For the text-containing cell, return its midpoint in (X, Y) coordinate format. 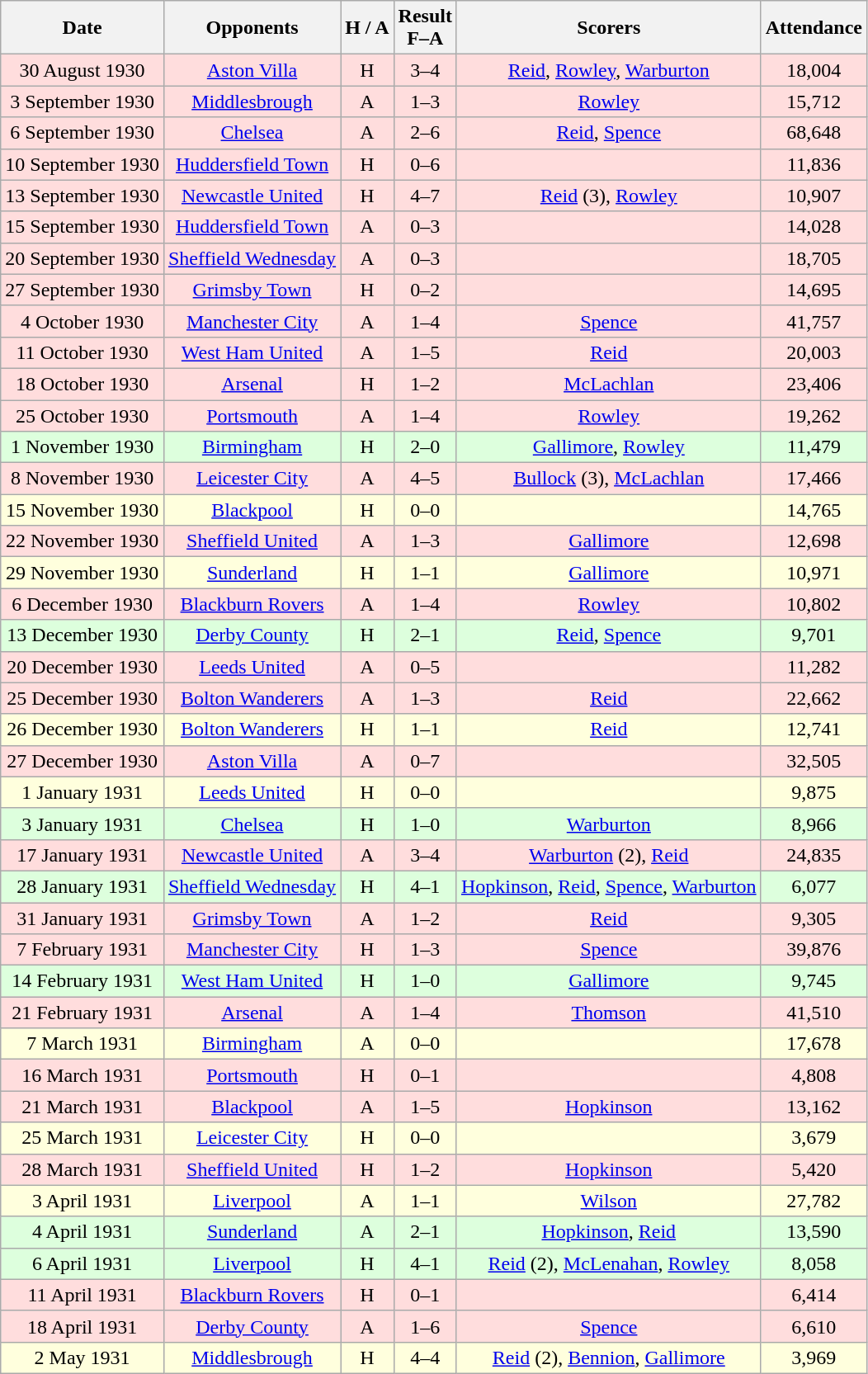
68,648 (814, 133)
22,662 (814, 698)
0–2 (425, 290)
Reid (3), Rowley (609, 196)
15 November 1930 (83, 510)
3,679 (814, 1138)
Wilson (609, 1201)
8 November 1930 (83, 479)
2–0 (425, 447)
ResultF–A (425, 28)
Gallimore, Rowley (609, 447)
7 February 1931 (83, 950)
13 September 1930 (83, 196)
14,028 (814, 227)
Date (83, 28)
11 October 1930 (83, 352)
1 November 1930 (83, 447)
21 February 1931 (83, 1013)
Reid (2), McLenahan, Rowley (609, 1263)
10,802 (814, 604)
12,698 (814, 541)
0–7 (425, 761)
21 March 1931 (83, 1107)
18 April 1931 (83, 1326)
27 September 1930 (83, 290)
11,836 (814, 164)
13,590 (814, 1232)
Scorers (609, 28)
19,262 (814, 415)
H / A (367, 28)
41,510 (814, 1013)
14,765 (814, 510)
29 November 1930 (83, 573)
20 December 1930 (83, 667)
18 October 1930 (83, 384)
2–6 (425, 133)
6 December 1930 (83, 604)
18,004 (814, 70)
14 February 1931 (83, 981)
1 January 1931 (83, 792)
0–6 (425, 164)
4,808 (814, 1075)
11,479 (814, 447)
28 March 1931 (83, 1169)
1–6 (425, 1326)
18,705 (814, 258)
13 December 1930 (83, 635)
10,971 (814, 573)
0–5 (425, 667)
27,782 (814, 1201)
Hopkinson, Reid (609, 1232)
Attendance (814, 28)
4 April 1931 (83, 1232)
6 September 1930 (83, 133)
15,712 (814, 102)
26 December 1930 (83, 729)
17,466 (814, 479)
16 March 1931 (83, 1075)
11 April 1931 (83, 1295)
27 December 1930 (83, 761)
9,745 (814, 981)
41,757 (814, 321)
3 September 1930 (83, 102)
6 April 1931 (83, 1263)
13,162 (814, 1107)
4–4 (425, 1357)
3 January 1931 (83, 824)
15 September 1930 (83, 227)
6,077 (814, 886)
9,305 (814, 918)
22 November 1930 (83, 541)
8,058 (814, 1263)
10 September 1930 (83, 164)
39,876 (814, 950)
14,695 (814, 290)
31 January 1931 (83, 918)
23,406 (814, 384)
9,875 (814, 792)
Bullock (3), McLachlan (609, 479)
10,907 (814, 196)
4 October 1930 (83, 321)
Thomson (609, 1013)
20,003 (814, 352)
7 March 1931 (83, 1044)
6,610 (814, 1326)
24,835 (814, 855)
17,678 (814, 1044)
McLachlan (609, 384)
25 March 1931 (83, 1138)
11,282 (814, 667)
28 January 1931 (83, 886)
2 May 1931 (83, 1357)
8,966 (814, 824)
3,969 (814, 1357)
6,414 (814, 1295)
4–7 (425, 196)
20 September 1930 (83, 258)
Warburton (609, 824)
17 January 1931 (83, 855)
Reid, Rowley, Warburton (609, 70)
Reid (2), Bennion, Gallimore (609, 1357)
30 August 1930 (83, 70)
4–5 (425, 479)
5,420 (814, 1169)
Opponents (252, 28)
12,741 (814, 729)
Warburton (2), Reid (609, 855)
32,505 (814, 761)
9,701 (814, 635)
25 October 1930 (83, 415)
25 December 1930 (83, 698)
Hopkinson, Reid, Spence, Warburton (609, 886)
3 April 1931 (83, 1201)
